For the text-containing cell, return its midpoint in [x, y] coordinate format. 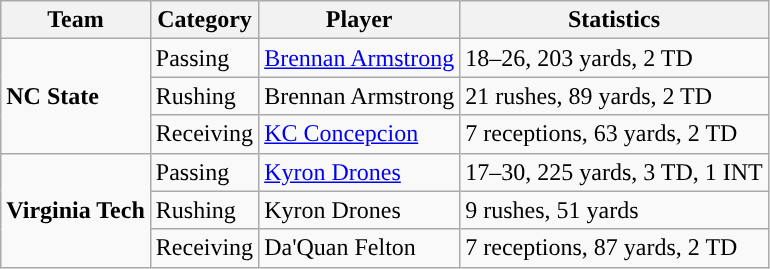
7 receptions, 63 yards, 2 TD [614, 134]
Da'Quan Felton [360, 248]
7 receptions, 87 yards, 2 TD [614, 248]
Category [204, 20]
Team [76, 20]
Statistics [614, 20]
21 rushes, 89 yards, 2 TD [614, 96]
Player [360, 20]
Virginia Tech [76, 210]
KC Concepcion [360, 134]
17–30, 225 yards, 3 TD, 1 INT [614, 172]
18–26, 203 yards, 2 TD [614, 58]
9 rushes, 51 yards [614, 210]
NC State [76, 96]
